Extract the (X, Y) coordinate from the center of the cell holding the provided text.  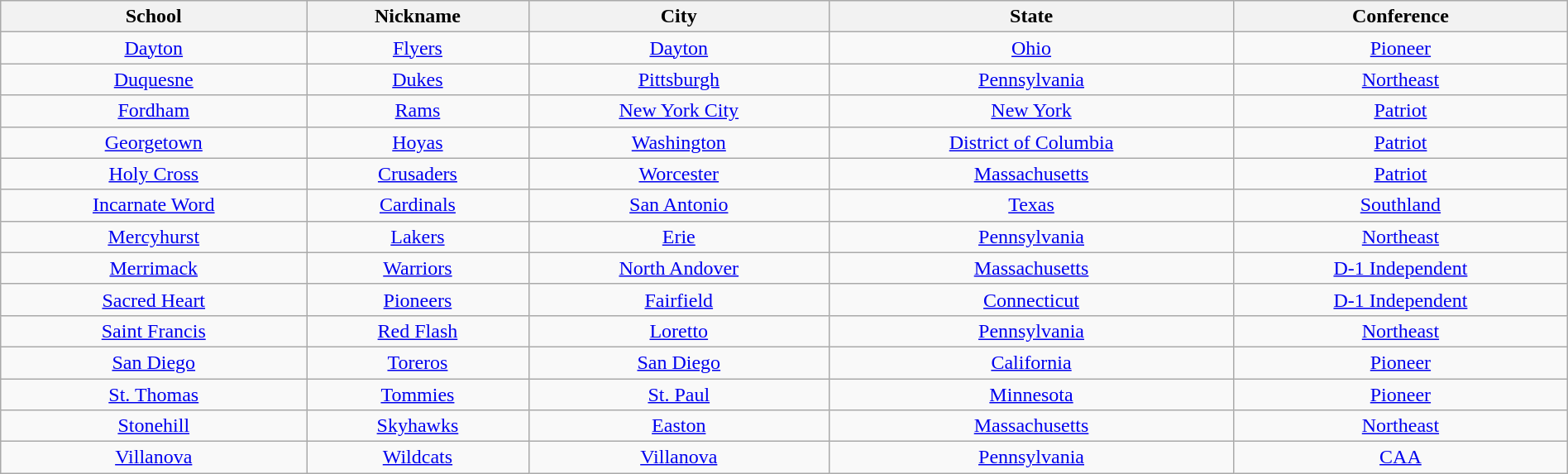
School (154, 17)
Loretto (678, 331)
Warriors (418, 268)
Hoyas (418, 142)
Ohio (1030, 48)
Incarnate Word (154, 205)
Skyhawks (418, 426)
Conference (1401, 17)
CAA (1401, 457)
State (1030, 17)
New York (1030, 111)
Southland (1401, 205)
St. Thomas (154, 395)
Red Flash (418, 331)
Minnesota (1030, 395)
North Andover (678, 268)
Merrimack (154, 268)
Mercyhurst (154, 237)
Texas (1030, 205)
Duquesne (154, 79)
City (678, 17)
San Antonio (678, 205)
Fairfield (678, 299)
Flyers (418, 48)
Worcester (678, 174)
Crusaders (418, 174)
Cardinals (418, 205)
Connecticut (1030, 299)
Tommies (418, 395)
Dukes (418, 79)
New York City (678, 111)
Pittsburgh (678, 79)
California (1030, 362)
Lakers (418, 237)
Wildcats (418, 457)
Fordham (154, 111)
Saint Francis (154, 331)
Nickname (418, 17)
St. Paul (678, 395)
Washington (678, 142)
Rams (418, 111)
Erie (678, 237)
Pioneers (418, 299)
District of Columbia (1030, 142)
Georgetown (154, 142)
Easton (678, 426)
Holy Cross (154, 174)
Stonehill (154, 426)
Sacred Heart (154, 299)
Toreros (418, 362)
